Detect which cell encompasses the target text, then output its (X, Y) center coordinate. 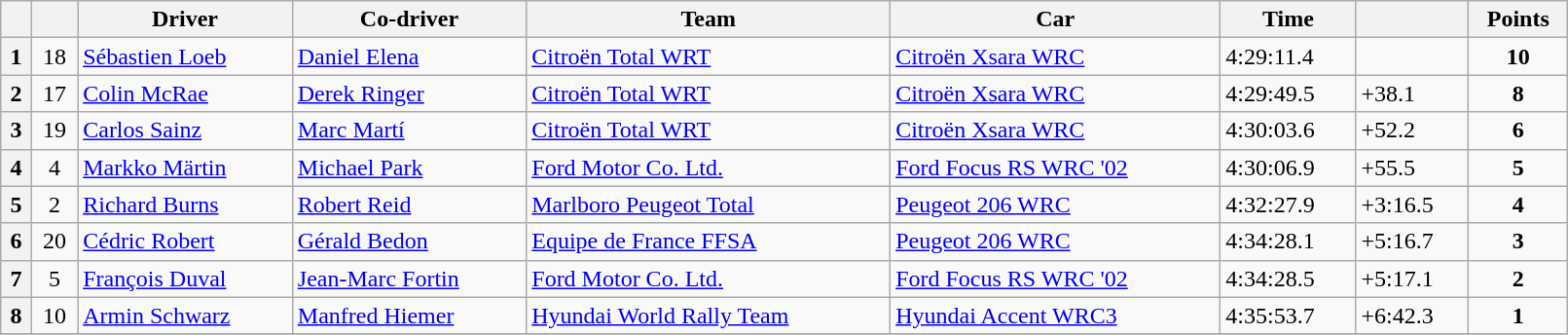
Points (1518, 19)
Manfred Hiemer (409, 316)
+3:16.5 (1412, 205)
Time (1289, 19)
François Duval (185, 279)
Sébastien Loeb (185, 56)
+55.5 (1412, 167)
4:29:11.4 (1289, 56)
Colin McRae (185, 93)
+52.2 (1412, 130)
Team (709, 19)
+5:16.7 (1412, 242)
4:34:28.5 (1289, 279)
Driver (185, 19)
19 (55, 130)
Daniel Elena (409, 56)
Michael Park (409, 167)
+5:17.1 (1412, 279)
18 (55, 56)
4:32:27.9 (1289, 205)
Markko Märtin (185, 167)
4:29:49.5 (1289, 93)
4:35:53.7 (1289, 316)
Robert Reid (409, 205)
Gérald Bedon (409, 242)
Richard Burns (185, 205)
4:30:06.9 (1289, 167)
4:30:03.6 (1289, 130)
Hyundai Accent WRC3 (1055, 316)
Equipe de France FFSA (709, 242)
Co-driver (409, 19)
Jean-Marc Fortin (409, 279)
Cédric Robert (185, 242)
+38.1 (1412, 93)
Armin Schwarz (185, 316)
7 (16, 279)
Derek Ringer (409, 93)
4:34:28.1 (1289, 242)
Marc Martí (409, 130)
Carlos Sainz (185, 130)
+6:42.3 (1412, 316)
Hyundai World Rally Team (709, 316)
Car (1055, 19)
17 (55, 93)
20 (55, 242)
Marlboro Peugeot Total (709, 205)
